From the cell containing the given text, extract its center point as [x, y] coordinate. 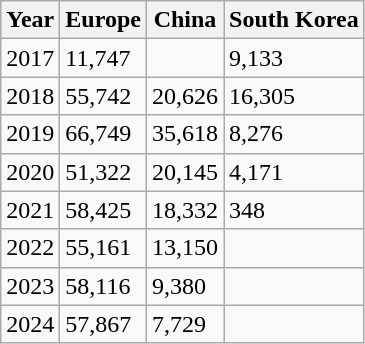
2023 [30, 286]
58,425 [104, 210]
20,145 [184, 172]
66,749 [104, 134]
Year [30, 20]
348 [294, 210]
2024 [30, 324]
55,742 [104, 96]
4,171 [294, 172]
18,332 [184, 210]
51,322 [104, 172]
Europe [104, 20]
2020 [30, 172]
35,618 [184, 134]
2021 [30, 210]
China [184, 20]
7,729 [184, 324]
2018 [30, 96]
2022 [30, 248]
57,867 [104, 324]
9,133 [294, 58]
2017 [30, 58]
11,747 [104, 58]
58,116 [104, 286]
13,150 [184, 248]
South Korea [294, 20]
9,380 [184, 286]
2019 [30, 134]
8,276 [294, 134]
16,305 [294, 96]
20,626 [184, 96]
55,161 [104, 248]
